Pinpoint the cell where the given text exists, returning its [X, Y] midpoint coordinate. 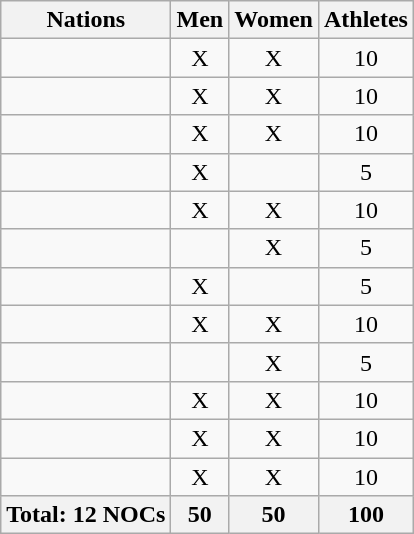
Total: 12 NOCs [86, 515]
Women [274, 20]
Athletes [366, 20]
Men [200, 20]
Nations [86, 20]
100 [366, 515]
